Detect which cell encompasses the target text, then output its [x, y] center coordinate. 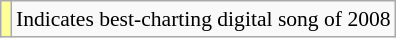
Indicates best-charting digital song of 2008 [204, 19]
